Identify which cell holds the provided text, then report its [x, y] central coordinate. 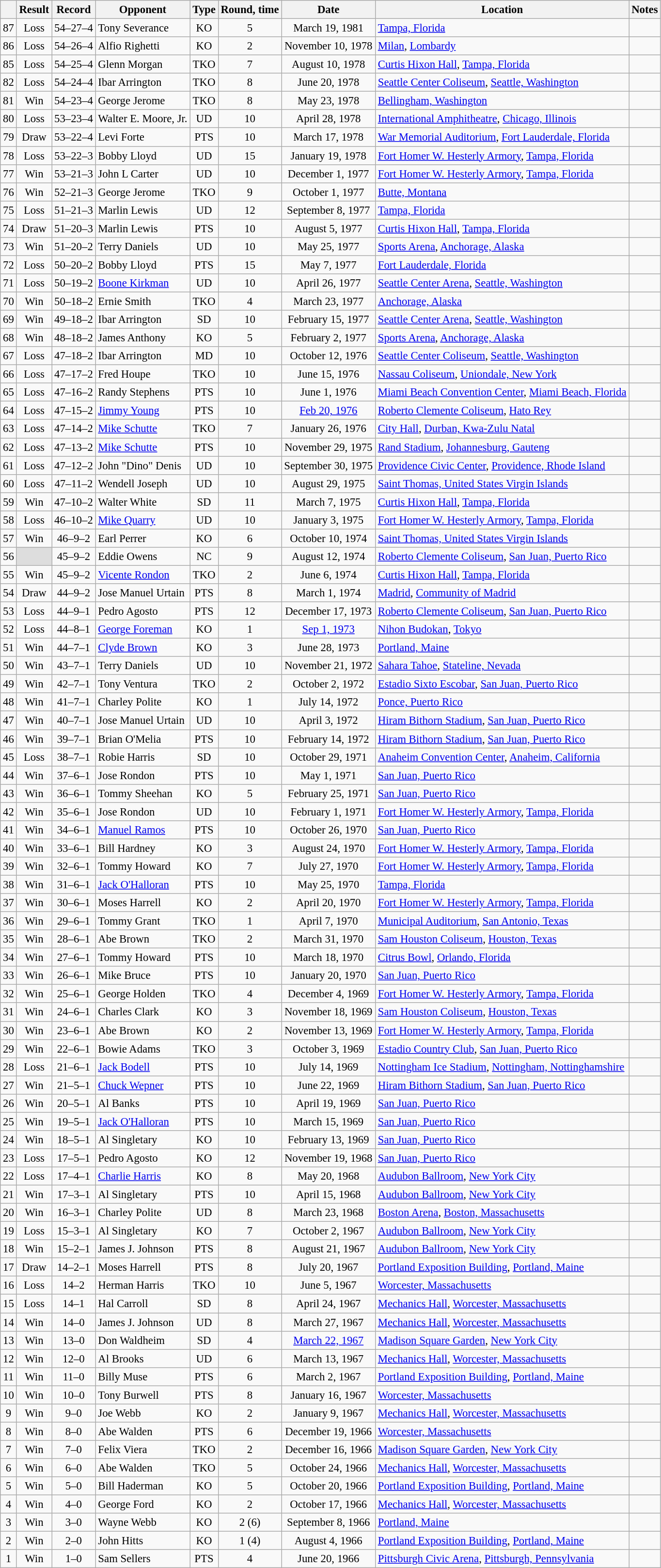
Tony Ventura [142, 684]
June 15, 1976 [329, 374]
86 [9, 46]
June 6, 1974 [329, 575]
December 17, 1973 [329, 611]
November 10, 1978 [329, 46]
George Foreman [142, 629]
27–6–1 [74, 958]
May 25, 1970 [329, 884]
46–10–2 [74, 520]
47–13–2 [74, 447]
67 [9, 356]
53–21–3 [74, 174]
74 [9, 228]
80 [9, 119]
Joe Webb [142, 1413]
39–7–1 [74, 739]
October 26, 1970 [329, 830]
23 [9, 1158]
36 [9, 921]
45 [9, 757]
Bowie Adams [142, 1049]
54–24–4 [74, 82]
47 [9, 720]
James Anthony [142, 338]
MD [204, 356]
John L Carter [142, 174]
Location [502, 10]
Vicente Rondon [142, 575]
Notes [645, 10]
44–8–1 [74, 629]
February 13, 1969 [329, 1140]
47–15–2 [74, 411]
1 (4) [250, 1541]
Mike Quarry [142, 520]
50–20–2 [74, 265]
Don Waldheim [142, 1340]
Robie Harris [142, 757]
13 [9, 1340]
March 23, 1968 [329, 1213]
64 [9, 411]
54–26–4 [74, 46]
28–6–1 [74, 939]
November 18, 1969 [329, 1012]
February 1, 1971 [329, 812]
Eddie Owens [142, 557]
March 23, 1977 [329, 301]
June 5, 1967 [329, 1285]
69 [9, 320]
Fred Houpe [142, 374]
43 [9, 793]
87 [9, 28]
Round, time [250, 10]
Nassau Coliseum, Uniondale, New York [502, 374]
7–0 [74, 1450]
Tommy Sheehan [142, 793]
56 [9, 557]
August 12, 1974 [329, 557]
27 [9, 1085]
37–6–1 [74, 775]
Al Banks [142, 1104]
31–6–1 [74, 884]
34 [9, 958]
Date [329, 10]
29–6–1 [74, 921]
February 15, 1977 [329, 320]
George Holden [142, 994]
August 29, 1975 [329, 483]
October 10, 1974 [329, 538]
March 7, 1975 [329, 502]
79 [9, 137]
April 28, 1978 [329, 119]
Feb 20, 1976 [329, 411]
City Hall, Durban, Kwa-Zulu Natal [502, 429]
63 [9, 429]
14–0 [74, 1322]
Rand Stadium, Johannesburg, Gauteng [502, 447]
14–2–1 [74, 1267]
Chuck Wepner [142, 1085]
26 [9, 1104]
December 16, 1966 [329, 1450]
17 [9, 1267]
April 15, 1968 [329, 1195]
October 20, 1966 [329, 1486]
January 26, 1976 [329, 429]
17–4–1 [74, 1176]
Sep 1, 1973 [329, 629]
47–16–2 [74, 392]
76 [9, 192]
19 [9, 1231]
July 20, 1967 [329, 1267]
March 13, 1967 [329, 1359]
32–6–1 [74, 866]
Anaheim Convention Center, Anaheim, California [502, 757]
58 [9, 520]
April 24, 1967 [329, 1304]
53 [9, 611]
Boone Kirkman [142, 283]
24 [9, 1140]
January 19, 1978 [329, 156]
Manuel Ramos [142, 830]
April 3, 1972 [329, 720]
April 20, 1970 [329, 903]
25–6–1 [74, 994]
November 13, 1969 [329, 1030]
14–1 [74, 1304]
59 [9, 502]
NC [204, 557]
November 19, 1968 [329, 1158]
Butte, Montana [502, 192]
September 30, 1975 [329, 465]
21–5–1 [74, 1085]
47–10–2 [74, 502]
Charles Clark [142, 1012]
10–0 [74, 1395]
5–0 [74, 1486]
March 27, 1967 [329, 1322]
Nihon Budokan, Tokyo [502, 629]
82 [9, 82]
Clyde Brown [142, 648]
Walter White [142, 502]
51–20–2 [74, 247]
Glenn Morgan [142, 64]
44 [9, 775]
54–25–4 [74, 64]
22–6–1 [74, 1049]
October 2, 1967 [329, 1231]
Mike Bruce [142, 976]
68 [9, 338]
Boston Arena, Boston, Massachusetts [502, 1213]
January 3, 1975 [329, 520]
52 [9, 629]
Providence Civic Center, Providence, Rhode Island [502, 465]
Milan, Lombardy [502, 46]
50–18–2 [74, 301]
22 [9, 1176]
Billy Muse [142, 1376]
War Memorial Auditorium, Fort Lauderdale, Florida [502, 137]
February 25, 1971 [329, 793]
Fort Lauderdale, Florida [502, 265]
June 20, 1966 [329, 1559]
Brian O'Melia [142, 739]
17–5–1 [74, 1158]
April 7, 1970 [329, 921]
32 [9, 994]
April 26, 1977 [329, 283]
33 [9, 976]
March 19, 1981 [329, 28]
13–0 [74, 1340]
February 14, 1972 [329, 739]
Opponent [142, 10]
2–0 [74, 1541]
47–18–2 [74, 356]
47–14–2 [74, 429]
40–7–1 [74, 720]
57 [9, 538]
41 [9, 830]
Estadio Sixto Escobar, San Juan, Puerto Rico [502, 684]
78 [9, 156]
May 1, 1971 [329, 775]
May 23, 1978 [329, 101]
42 [9, 812]
41–7–1 [74, 703]
21 [9, 1195]
23–6–1 [74, 1030]
17–3–1 [74, 1195]
2 (6) [250, 1522]
May 20, 1968 [329, 1176]
Pittsburgh Civic Arena, Pittsburgh, Pennsylvania [502, 1559]
20–5–1 [74, 1104]
60 [9, 483]
Bill Haderman [142, 1486]
21–6–1 [74, 1067]
Jack Bodell [142, 1067]
1–0 [74, 1559]
April 19, 1969 [329, 1104]
71 [9, 283]
Wendell Joseph [142, 483]
36–6–1 [74, 793]
44–9–1 [74, 611]
November 29, 1975 [329, 447]
Madrid, Community of Madrid [502, 593]
38 [9, 884]
18–5–1 [74, 1140]
48–18–2 [74, 338]
47–12–2 [74, 465]
39 [9, 866]
54–27–4 [74, 28]
Alfio Righetti [142, 46]
16 [9, 1285]
September 8, 1977 [329, 210]
Sahara Tahoe, Stateline, Nevada [502, 666]
October 3, 1969 [329, 1049]
March 1, 1974 [329, 593]
35 [9, 939]
June 20, 1978 [329, 82]
48 [9, 703]
Jimmy Young [142, 411]
54 [9, 593]
June 28, 1973 [329, 648]
53–22–3 [74, 156]
35–6–1 [74, 812]
34–6–1 [74, 830]
29 [9, 1049]
33–6–1 [74, 848]
March 17, 1978 [329, 137]
26–6–1 [74, 976]
30 [9, 1030]
October 24, 1966 [329, 1468]
January 9, 1967 [329, 1413]
42–7–1 [74, 684]
July 14, 1972 [329, 703]
July 27, 1970 [329, 866]
International Amphitheatre, Chicago, Illinois [502, 119]
44–7–1 [74, 648]
24–6–1 [74, 1012]
44–9–2 [74, 593]
51–21–3 [74, 210]
Bellingham, Washington [502, 101]
January 16, 1967 [329, 1395]
Bill Hardney [142, 848]
14 [9, 1322]
16–3–1 [74, 1213]
Tony Burwell [142, 1395]
Municipal Auditorium, San Antonio, Texas [502, 921]
September 8, 1966 [329, 1522]
12–0 [74, 1359]
Al Brooks [142, 1359]
November 21, 1972 [329, 666]
Felix Viera [142, 1450]
38–7–1 [74, 757]
61 [9, 465]
Earl Perrer [142, 538]
July 14, 1969 [329, 1067]
11–0 [74, 1376]
Walter E. Moore, Jr. [142, 119]
Ernie Smith [142, 301]
Miami Beach Convention Center, Miami Beach, Florida [502, 392]
66 [9, 374]
46–9–2 [74, 538]
June 22, 1969 [329, 1085]
8–0 [74, 1431]
October 12, 1976 [329, 356]
December 1, 1977 [329, 174]
Randy Stephens [142, 392]
15–3–1 [74, 1231]
August 5, 1977 [329, 228]
October 29, 1971 [329, 757]
February 2, 1977 [329, 338]
14–2 [74, 1285]
March 18, 1970 [329, 958]
30–6–1 [74, 903]
March 31, 1970 [329, 939]
43–7–1 [74, 666]
Herman Harris [142, 1285]
Wayne Webb [142, 1522]
Record [74, 10]
John "Dino" Denis [142, 465]
47–17–2 [74, 374]
George Ford [142, 1504]
August 24, 1970 [329, 848]
Sam Sellers [142, 1559]
Charlie Harris [142, 1176]
9–0 [74, 1413]
51 [9, 648]
December 19, 1966 [329, 1431]
Anchorage, Alaska [502, 301]
October 17, 1966 [329, 1504]
May 7, 1977 [329, 265]
Citrus Bowl, Orlando, Florida [502, 958]
15–2–1 [74, 1249]
Tommy Grant [142, 921]
37 [9, 903]
August 4, 1966 [329, 1541]
October 2, 1972 [329, 684]
October 1, 1977 [329, 192]
3–0 [74, 1522]
50 [9, 666]
77 [9, 174]
85 [9, 64]
Estadio Country Club, San Juan, Puerto Rico [502, 1049]
March 15, 1969 [329, 1121]
Ponce, Puerto Rico [502, 703]
47–11–2 [74, 483]
65 [9, 392]
49–18–2 [74, 320]
December 4, 1969 [329, 994]
70 [9, 301]
46 [9, 739]
55 [9, 575]
75 [9, 210]
20 [9, 1213]
March 2, 1967 [329, 1376]
Roberto Clemente Coliseum, Hato Rey [502, 411]
51–20–3 [74, 228]
6–0 [74, 1468]
Hal Carroll [142, 1304]
John Hitts [142, 1541]
54–23–4 [74, 101]
Result [34, 10]
August 21, 1967 [329, 1249]
81 [9, 101]
28 [9, 1067]
August 10, 1978 [329, 64]
25 [9, 1121]
49 [9, 684]
53–23–4 [74, 119]
73 [9, 247]
18 [9, 1249]
January 20, 1970 [329, 976]
62 [9, 447]
Levi Forte [142, 137]
72 [9, 265]
52–21–3 [74, 192]
Nottingham Ice Stadium, Nottingham, Nottinghamshire [502, 1067]
4–0 [74, 1504]
31 [9, 1012]
53–22–4 [74, 137]
March 22, 1967 [329, 1340]
May 25, 1977 [329, 247]
40 [9, 848]
Tony Severance [142, 28]
June 1, 1976 [329, 392]
50–19–2 [74, 283]
Type [204, 10]
19–5–1 [74, 1121]
